Scan for the cell matching the given text and deliver its [x, y] coordinate at center. 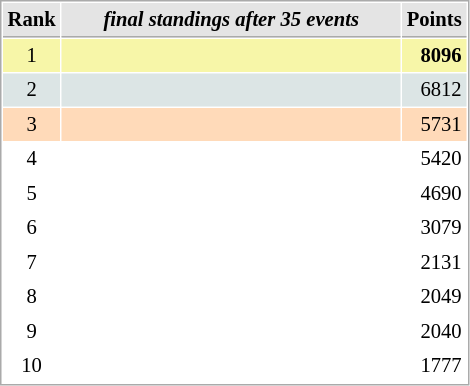
6812 [434, 90]
4690 [434, 194]
6 [32, 228]
3079 [434, 228]
8096 [434, 56]
1777 [434, 366]
3 [32, 124]
Points [434, 20]
2049 [434, 296]
8 [32, 296]
2131 [434, 262]
4 [32, 158]
1 [32, 56]
final standings after 35 events [232, 20]
5 [32, 194]
5420 [434, 158]
5731 [434, 124]
2 [32, 90]
7 [32, 262]
2040 [434, 332]
Rank [32, 20]
9 [32, 332]
10 [32, 366]
